Output the (X, Y) coordinate of the center of the cell containing the given text.  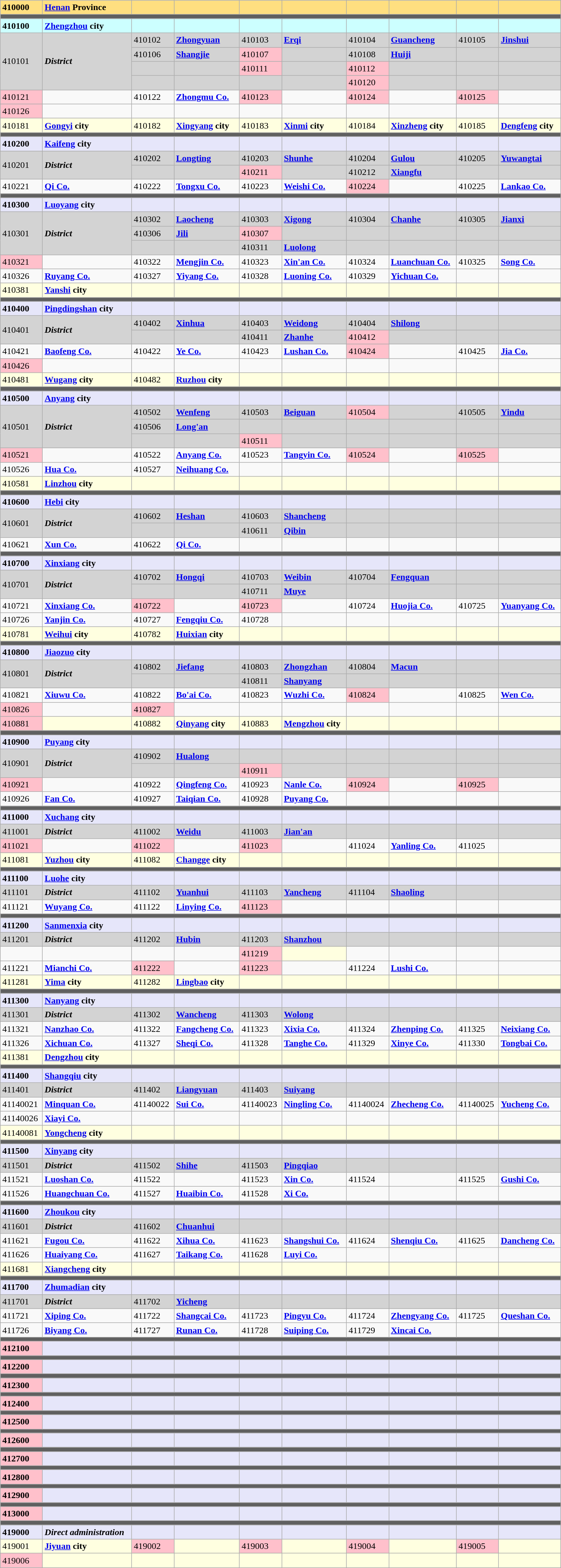
411022 (153, 846)
Linzhou city (87, 483)
410925 (477, 785)
410126 (22, 111)
410581 (22, 483)
410325 (477, 262)
Weidu (206, 831)
Huaibin Co. (206, 1194)
412700 (22, 1458)
410302 (153, 219)
411526 (22, 1194)
410722 (153, 606)
Ruzhou city (206, 380)
Shihe (206, 1165)
410482 (153, 380)
Tongbai Co. (530, 1043)
410501 (22, 427)
411000 (22, 817)
Xinhua (206, 323)
410521 (22, 455)
410202 (153, 158)
Xiayi Co. (87, 1118)
Yanshi city (87, 290)
Shangjie (206, 54)
411023 (260, 846)
Gulou (423, 158)
411081 (22, 860)
Zhengzhou city (87, 26)
Shangqiu city (87, 1076)
Shancheng (314, 516)
Huangchuan Co. (87, 1194)
411724 (367, 1316)
410822 (153, 695)
Wuyang Co. (87, 907)
411622 (153, 1240)
Xihua Co. (206, 1240)
410108 (367, 54)
411601 (22, 1226)
Sanmenxia city (87, 925)
Yuwangtai (530, 158)
Fengqiu Co. (206, 620)
410327 (153, 276)
Erqi (314, 40)
Zhenping Co. (423, 1029)
410704 (367, 577)
Zhongzhan (314, 667)
Xi Co. (314, 1194)
411727 (153, 1330)
Puyang city (87, 742)
410224 (367, 187)
410503 (260, 412)
411600 (22, 1212)
Jia Co. (530, 351)
Longting (206, 158)
411722 (153, 1316)
Bo'ai Co. (206, 695)
410504 (367, 412)
Huojia Co. (423, 606)
410412 (367, 337)
Biyang Co. (87, 1330)
410107 (260, 54)
Puyang Co. (314, 799)
Hualong (206, 756)
Xinzheng city (423, 125)
Fangcheng Co. (206, 1029)
Gongyi city (87, 125)
410201 (22, 165)
Yuanhui (206, 892)
Minquan Co. (87, 1104)
Yuanyang Co. (530, 606)
411524 (367, 1180)
41140023 (260, 1104)
411628 (260, 1255)
Wugang city (87, 380)
410700 (22, 563)
411003 (260, 831)
Sui Co. (206, 1104)
411626 (22, 1255)
411721 (22, 1316)
Zhoukou city (87, 1212)
410523 (260, 455)
410424 (367, 351)
Anyang city (87, 398)
419005 (477, 1546)
410823 (260, 695)
411702 (153, 1301)
Huaiyang Co. (87, 1255)
Tongxu Co. (206, 187)
411623 (260, 1240)
Zhanhe (314, 337)
411301 (22, 1015)
Wancheng (206, 1015)
Muye (314, 591)
410611 (260, 530)
Changge city (206, 860)
410524 (367, 455)
410703 (260, 577)
Nanyang city (87, 1000)
411222 (153, 968)
410481 (22, 380)
Dancheng Co. (530, 1240)
Hubin (206, 939)
410123 (260, 97)
Dengfeng city (530, 125)
41140081 (22, 1132)
411725 (477, 1316)
410328 (260, 276)
Chanhe (423, 219)
Zhumadian city (87, 1287)
411322 (153, 1029)
Jiyuan city (87, 1546)
410402 (153, 323)
Baofeng Co. (87, 351)
419003 (260, 1546)
Ye Co. (206, 351)
411104 (367, 892)
410211 (260, 172)
410801 (22, 674)
Yiyang Co. (206, 276)
Xinxiang Co. (87, 606)
Wenfeng (206, 412)
419002 (153, 1546)
410902 (153, 756)
411219 (260, 953)
410900 (22, 742)
Hua Co. (87, 469)
410526 (22, 469)
411329 (367, 1043)
410923 (260, 785)
Queshan Co. (530, 1316)
Runan Co. (206, 1330)
410421 (22, 351)
410324 (367, 262)
Xixia Co. (314, 1029)
Yongcheng city (87, 1132)
Lankao Co. (530, 187)
411324 (367, 1029)
410307 (260, 233)
41140022 (153, 1104)
410425 (477, 351)
Luohe city (87, 878)
410205 (477, 158)
410329 (367, 276)
411728 (260, 1330)
411327 (153, 1043)
410300 (22, 205)
410223 (260, 187)
410181 (22, 125)
Xun Co. (87, 544)
Tanghe Co. (314, 1043)
Mengjin Co. (206, 262)
Mengzhou city (314, 723)
Wolong (314, 1015)
412200 (22, 1367)
Weibin (314, 577)
Mianchi Co. (87, 968)
411726 (22, 1330)
Shilong (423, 323)
410502 (153, 412)
410721 (22, 606)
410102 (153, 40)
Wen Co. (530, 695)
419004 (367, 1546)
410222 (153, 187)
411401 (22, 1090)
412500 (22, 1422)
411502 (153, 1165)
411221 (22, 968)
410827 (153, 709)
Jiaozuo city (87, 652)
411330 (477, 1043)
411523 (260, 1180)
410725 (477, 606)
410600 (22, 502)
410301 (22, 233)
Luanchuan Co. (423, 262)
410124 (367, 97)
411024 (367, 846)
Anyang Co. (206, 455)
410184 (367, 125)
410212 (367, 172)
411700 (22, 1287)
411381 (22, 1057)
Zhecheng Co. (423, 1104)
Tangyin Co. (314, 455)
411403 (260, 1090)
Fengquan (423, 577)
412400 (22, 1403)
410120 (367, 83)
411103 (260, 892)
410927 (153, 799)
410727 (153, 620)
410782 (153, 634)
410225 (477, 187)
Neixiang Co. (530, 1029)
410103 (260, 40)
Song Co. (530, 262)
410505 (477, 412)
Ningling Co. (314, 1104)
410811 (260, 681)
411326 (22, 1043)
Xinye Co. (423, 1043)
Shenqiu Co. (423, 1240)
Shangshui Co. (314, 1240)
Xichuan Co. (87, 1043)
410326 (22, 276)
411325 (477, 1029)
411201 (22, 939)
Yuzhou city (87, 860)
411101 (22, 892)
Laocheng (206, 219)
411122 (153, 907)
411522 (153, 1180)
410104 (367, 40)
411082 (153, 860)
411525 (477, 1180)
Suiyang (314, 1090)
Pingqiao (314, 1165)
411100 (22, 878)
Zhongyuan (206, 40)
Neihuang Co. (206, 469)
Liangyuan (206, 1090)
Shangcai Co. (206, 1316)
410403 (260, 323)
41140024 (367, 1104)
Gushi Co. (530, 1180)
410105 (477, 40)
Lushi Co. (423, 968)
410511 (260, 441)
412600 (22, 1440)
410701 (22, 584)
411625 (477, 1240)
411521 (22, 1180)
411300 (22, 1000)
41140025 (477, 1104)
Shanyang (314, 681)
410185 (477, 125)
410304 (367, 219)
411328 (260, 1043)
410401 (22, 330)
Weishi Co. (314, 187)
410200 (22, 144)
410926 (22, 799)
410602 (153, 516)
Nanle Co. (314, 785)
410882 (153, 723)
Shunhe (314, 158)
Linying Co. (206, 907)
410622 (153, 544)
Direct administration (87, 1532)
411021 (22, 846)
410921 (22, 785)
Chuanhui (206, 1226)
410724 (367, 606)
Yicheng (206, 1301)
410500 (22, 398)
Zhengyang Co. (423, 1316)
Qingfeng Co. (206, 785)
Qinyang city (206, 723)
Jian'an (314, 831)
Pingdingshan city (87, 308)
Yanjin Co. (87, 620)
411203 (260, 939)
411402 (153, 1090)
Jiefang (206, 667)
411025 (477, 846)
Xingyang city (206, 125)
Heshan (206, 516)
Dengzhou city (87, 1057)
Yucheng Co. (530, 1104)
411102 (153, 892)
Weihui city (87, 634)
410821 (22, 695)
411224 (367, 968)
Pingyu Co. (314, 1316)
Taikang Co. (206, 1255)
Long'an (206, 427)
411681 (22, 1269)
410901 (22, 763)
411002 (153, 831)
Beiguan (314, 412)
410311 (260, 248)
Sheqi Co. (206, 1043)
412900 (22, 1495)
410423 (260, 351)
Yindu (530, 412)
Jinshui (530, 40)
410726 (22, 620)
410125 (477, 97)
411627 (153, 1255)
410922 (153, 785)
Zhongmu Co. (206, 97)
411621 (22, 1240)
Xinxiang city (87, 563)
410728 (260, 620)
410101 (22, 61)
Xigong (314, 219)
411503 (260, 1165)
Ruyang Co. (87, 276)
410621 (22, 544)
Huiji (423, 54)
413000 (22, 1514)
411500 (22, 1151)
Yanling Co. (423, 846)
411123 (260, 907)
411527 (153, 1194)
410381 (22, 290)
Luolong (314, 248)
Xin Co. (314, 1180)
410711 (260, 591)
Luyi Co. (314, 1255)
410601 (22, 523)
410781 (22, 634)
Shanzhou (314, 939)
Henan Province (87, 7)
Hebi city (87, 502)
410928 (260, 799)
Xiangfu (423, 172)
411701 (22, 1301)
410802 (153, 667)
411001 (22, 831)
410203 (260, 158)
Nanzhao Co. (87, 1029)
Luoshan Co. (87, 1180)
410322 (153, 262)
Luoyang city (87, 205)
410525 (477, 455)
41140026 (22, 1118)
410182 (153, 125)
412300 (22, 1385)
410121 (22, 97)
Taiqian Co. (206, 799)
Yancheng (314, 892)
Xiping Co. (87, 1316)
411528 (260, 1194)
Yichuan Co. (423, 276)
411602 (153, 1226)
410527 (153, 469)
411121 (22, 907)
Kaifeng city (87, 144)
410603 (260, 516)
419001 (22, 1546)
410702 (153, 577)
Xiuwu Co. (87, 695)
410404 (367, 323)
410824 (367, 695)
410825 (477, 695)
Xincai Co. (423, 1330)
410122 (153, 97)
41140021 (22, 1104)
Huixian city (206, 634)
411282 (153, 982)
410804 (367, 667)
Jianxi (530, 219)
419000 (22, 1532)
411723 (260, 1316)
410323 (260, 262)
410883 (260, 723)
Weidong (314, 323)
411321 (22, 1029)
410112 (367, 68)
Guancheng (423, 40)
411624 (367, 1240)
Wuzhi Co. (314, 695)
Lushan Co. (314, 351)
419006 (22, 1561)
410400 (22, 308)
410723 (260, 606)
Xinmi city (314, 125)
411323 (260, 1029)
410881 (22, 723)
Macun (423, 667)
410826 (22, 709)
412800 (22, 1477)
Fugou Co. (87, 1240)
410111 (260, 68)
Xuchang city (87, 817)
Yima city (87, 982)
410100 (22, 26)
410506 (153, 427)
410800 (22, 652)
410924 (367, 785)
Jili (206, 233)
411303 (260, 1015)
411202 (153, 939)
410183 (260, 125)
Fan Co. (87, 799)
Luoning Co. (314, 276)
Shaoling (423, 892)
410303 (260, 219)
411200 (22, 925)
410221 (22, 187)
410411 (260, 337)
412100 (22, 1348)
410204 (367, 158)
Xiangcheng city (87, 1269)
410422 (153, 351)
411729 (367, 1330)
Qibin (314, 530)
411281 (22, 982)
410803 (260, 667)
Hongqi (206, 577)
411501 (22, 1165)
Suiping Co. (314, 1330)
410000 (22, 7)
410522 (153, 455)
411302 (153, 1015)
Lingbao city (206, 982)
410106 (153, 54)
410911 (260, 771)
Xin'an Co. (314, 262)
410321 (22, 262)
411223 (260, 968)
410306 (153, 233)
Xinyang city (87, 1151)
411400 (22, 1076)
410426 (22, 365)
410305 (477, 219)
